Return (X, Y) of the center of cell containing provided text 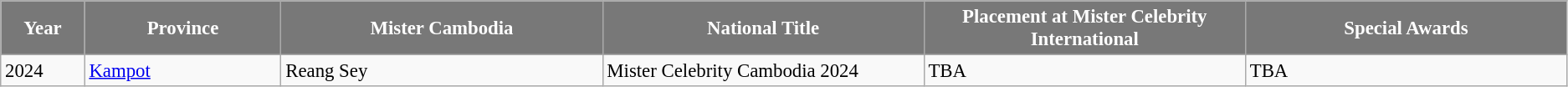
National Title (763, 28)
Mister Cambodia (442, 28)
Mister Celebrity Cambodia 2024 (763, 71)
Reang Sey (442, 71)
Special Awards (1406, 28)
Year (43, 28)
Placement at Mister Celebrity International (1084, 28)
2024 (43, 71)
Province (182, 28)
Kampot (182, 71)
